Find where the given text appears and provide that cell's center as [X, Y] coordinate. 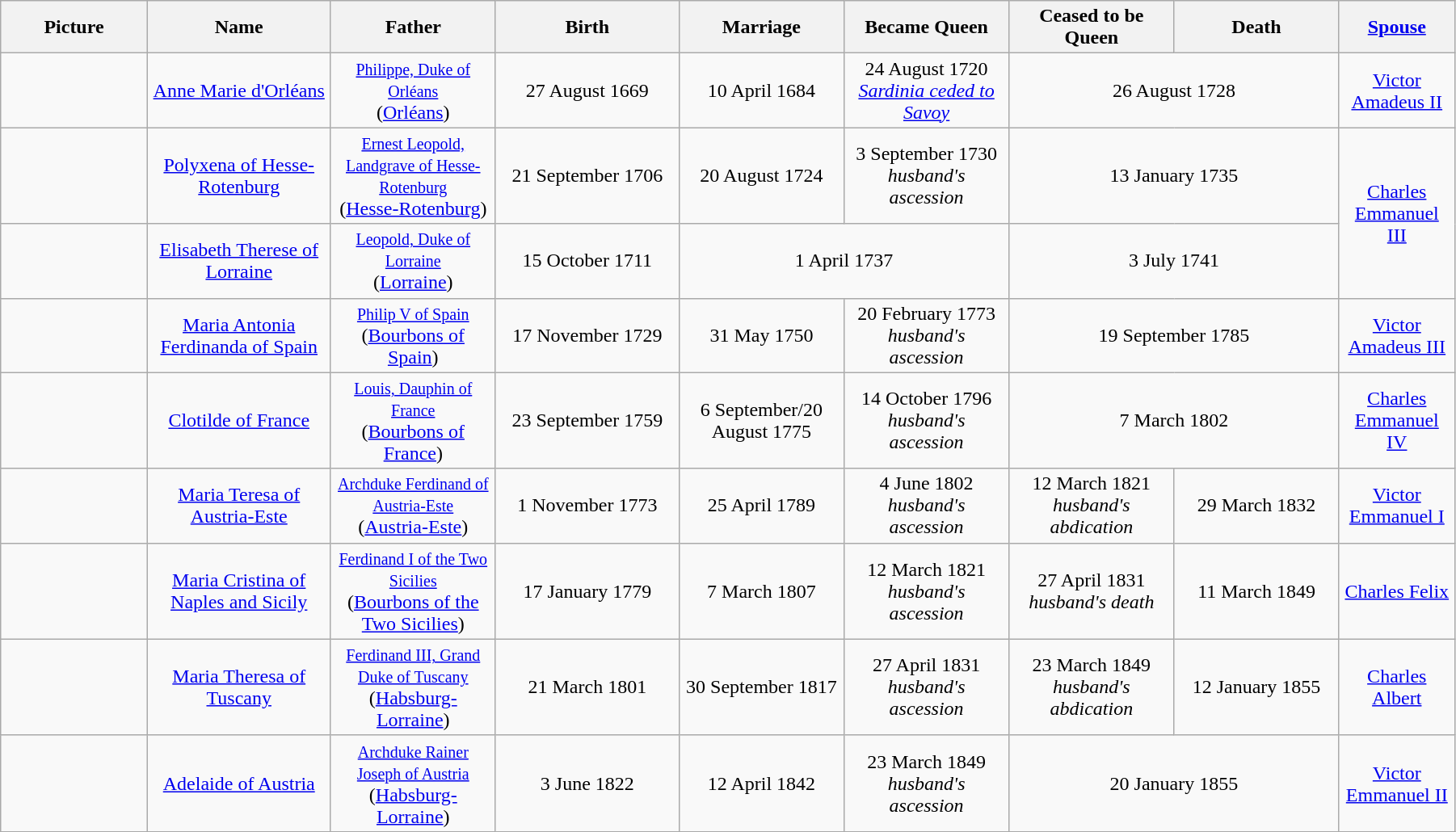
25 April 1789 [761, 506]
10 April 1684 [761, 90]
3 July 1741 [1174, 261]
Charles Emmanuel III [1396, 213]
7 March 1802 [1174, 420]
31 May 1750 [761, 335]
Victor Amadeus II [1396, 90]
Polyxena of Hesse-Rotenburg [239, 176]
1 April 1737 [844, 261]
Charles Emmanuel IV [1396, 420]
Ernest Leopold, Landgrave of Hesse-Rotenburg (Hesse-Rotenburg) [413, 176]
Spouse [1396, 27]
20 August 1724 [761, 176]
Victor Emmanuel I [1396, 506]
Maria Cristina of Naples and Sicily [239, 591]
Ferdinand I of the Two Sicilies (Bourbons of the Two Sicilies) [413, 591]
21 March 1801 [587, 687]
Marriage [761, 27]
Victor Amadeus III [1396, 335]
Ferdinand III, Grand Duke of Tuscany (Habsburg-Lorraine) [413, 687]
Birth [587, 27]
Maria Teresa of Austria-Este [239, 506]
12 March 1821husband's abdication [1092, 506]
Maria Antonia Ferdinanda of Spain [239, 335]
Ceased to be Queen [1092, 27]
12 April 1842 [761, 784]
Name [239, 27]
Elisabeth Therese of Lorraine [239, 261]
Philippe, Duke of Orléans (Orléans) [413, 90]
Anne Marie d'Orléans [239, 90]
Maria Theresa of Tuscany [239, 687]
11 March 1849 [1256, 591]
23 March 1849husband's abdication [1092, 687]
Archduke Rainer Joseph of Austria (Habsburg-Lorraine) [413, 784]
Victor Emmanuel II [1396, 784]
15 October 1711 [587, 261]
Charles Albert [1396, 687]
Archduke Ferdinand of Austria-Este (Austria-Este) [413, 506]
30 September 1817 [761, 687]
24 August 1720Sardinia ceded to Savoy [926, 90]
19 September 1785 [1174, 335]
20 February 1773husband's ascession [926, 335]
Leopold, Duke of Lorraine (Lorraine) [413, 261]
20 January 1855 [1174, 784]
29 March 1832 [1256, 506]
7 March 1807 [761, 591]
Philip V of Spain (Bourbons of Spain) [413, 335]
13 January 1735 [1174, 176]
Death [1256, 27]
17 January 1779 [587, 591]
27 April 1831husband's death [1092, 591]
14 October 1796husband's ascession [926, 420]
Clotilde of France [239, 420]
3 June 1822 [587, 784]
Became Queen [926, 27]
17 November 1729 [587, 335]
26 August 1728 [1174, 90]
Louis, Dauphin of France (Bourbons of France) [413, 420]
12 January 1855 [1256, 687]
Father [413, 27]
27 April 1831husband's ascession [926, 687]
27 August 1669 [587, 90]
Adelaide of Austria [239, 784]
Picture [74, 27]
23 September 1759 [587, 420]
21 September 1706 [587, 176]
3 September 1730husband's ascession [926, 176]
6 September/20 August 1775 [761, 420]
Charles Felix [1396, 591]
12 March 1821husband's ascession [926, 591]
4 June 1802husband's ascession [926, 506]
23 March 1849husband's ascession [926, 784]
1 November 1773 [587, 506]
